Determine the [x, y] coordinate at the center of the cell enclosing the given text.  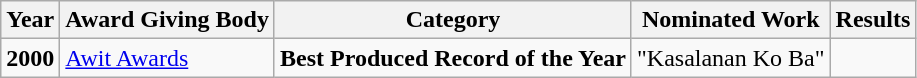
"Kasalanan Ko Ba" [730, 58]
Awit Awards [168, 58]
Nominated Work [730, 20]
2000 [30, 58]
Results [873, 20]
Best Produced Record of the Year [452, 58]
Category [452, 20]
Year [30, 20]
Award Giving Body [168, 20]
